Return [X, Y] of the center of cell containing provided text 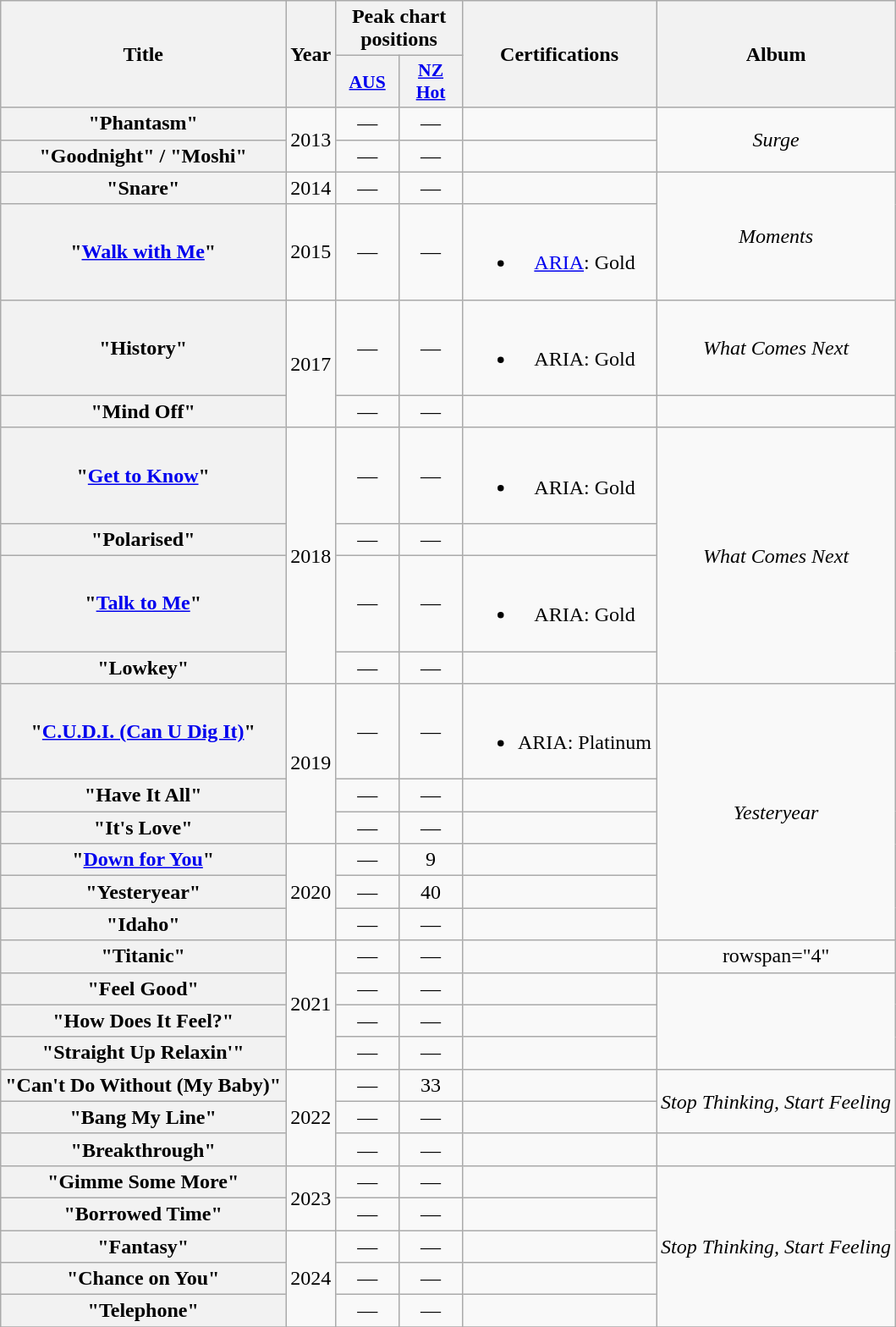
"Titanic" [144, 956]
"Fantasy" [144, 1247]
NZHot [432, 81]
Album [777, 54]
"Lowkey" [144, 668]
"Feel Good" [144, 988]
"Breakthrough" [144, 1149]
"History" [144, 347]
ARIA: Platinum [558, 731]
2013 [311, 140]
2020 [311, 892]
"Walk with Me" [144, 252]
AUS [367, 81]
"Yesteryear" [144, 892]
Surge [777, 140]
"Chance on You" [144, 1279]
2018 [311, 555]
Title [144, 54]
33 [432, 1085]
2015 [311, 252]
"Bang My Line" [144, 1117]
"Have It All" [144, 796]
Yesteryear [777, 812]
2023 [311, 1198]
"Talk to Me" [144, 603]
"Phantasm" [144, 124]
2021 [311, 1005]
2014 [311, 188]
"Gimme Some More" [144, 1181]
"Straight Up Relaxin'" [144, 1053]
2022 [311, 1117]
Year [311, 54]
2024 [311, 1279]
"Borrowed Time" [144, 1214]
Peak chart positions [399, 29]
40 [432, 892]
"Telephone" [144, 1311]
"Mind Off" [144, 411]
"C.U.D.I. (Can U Dig It)" [144, 731]
rowspan="4" [777, 956]
2019 [311, 763]
Certifications [558, 54]
"Snare" [144, 188]
"Goodnight" / "Moshi" [144, 156]
"Idaho" [144, 924]
9 [432, 860]
"It's Love" [144, 828]
"Down for You" [144, 860]
"Get to Know" [144, 476]
Moments [777, 235]
2017 [311, 364]
"How Does It Feel?" [144, 1021]
"Can't Do Without (My Baby)" [144, 1085]
"Polarised" [144, 539]
